Capture the cell that displays the provided text and extract its (X, Y) central coordinate. 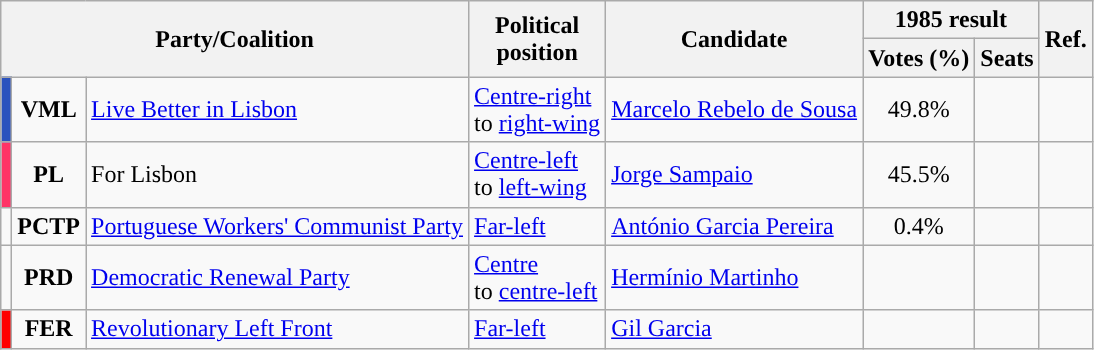
Centre to centre-left (538, 278)
Party/Coalition (235, 39)
Hermínio Martinho (734, 278)
António Garcia Pereira (734, 226)
1985 result (952, 20)
Candidate (734, 39)
Votes (%) (919, 58)
Live Better in Lisbon (278, 110)
Marcelo Rebelo de Sousa (734, 110)
0.4% (919, 226)
Seats (1007, 58)
45.5% (919, 174)
Jorge Sampaio (734, 174)
Portuguese Workers' Communist Party (278, 226)
For Lisbon (278, 174)
Centre-leftto left-wing (538, 174)
Centre-rightto right-wing (538, 110)
Gil Garcia (734, 329)
Politicalposition (538, 39)
PRD (49, 278)
FER (49, 329)
Ref. (1066, 39)
Revolutionary Left Front (278, 329)
PL (49, 174)
Democratic Renewal Party (278, 278)
PCTP (49, 226)
VML (49, 110)
49.8% (919, 110)
